Find where the given text appears and provide that cell's center as (x, y) coordinate. 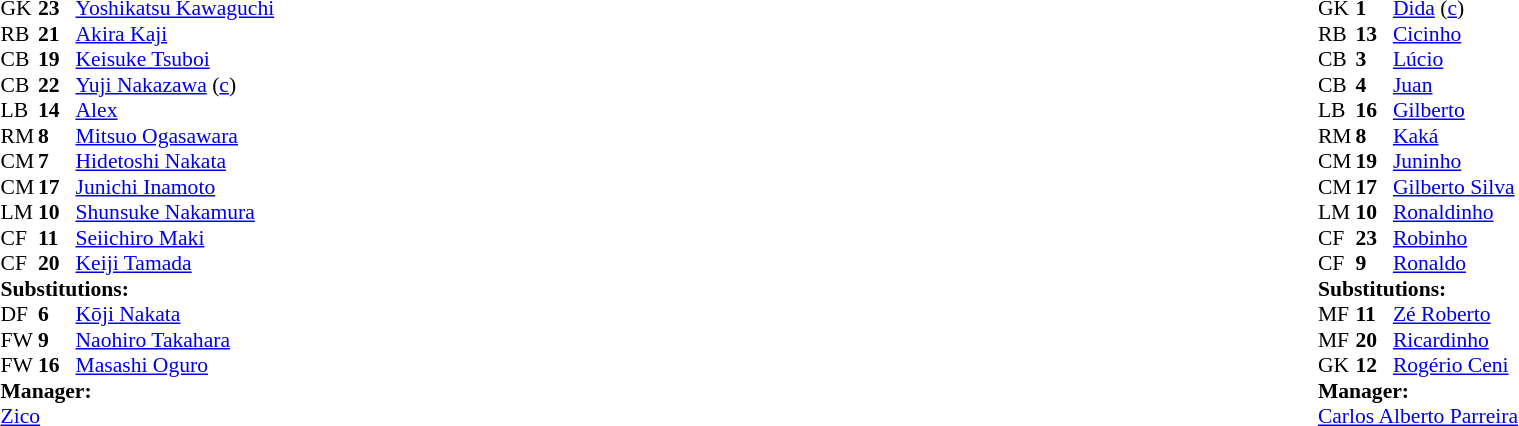
Robinho (1456, 238)
Shunsuke Nakamura (176, 213)
Kaká (1456, 136)
Keisuke Tsuboi (176, 59)
Yuji Nakazawa (c) (176, 85)
DF (19, 315)
Junichi Inamoto (176, 187)
12 (1374, 365)
4 (1374, 85)
Rogério Ceni (1456, 365)
Juan (1456, 85)
Seiichiro Maki (176, 238)
Keiji Tamada (176, 263)
Kōji Nakata (176, 315)
Alex (176, 111)
7 (57, 161)
13 (1374, 34)
Ricardinho (1456, 340)
21 (57, 34)
23 (1374, 238)
Cicinho (1456, 34)
14 (57, 111)
Lúcio (1456, 59)
Juninho (1456, 161)
Gilberto Silva (1456, 187)
Gilberto (1456, 111)
Akira Kaji (176, 34)
Ronaldinho (1456, 213)
6 (57, 315)
GK (1337, 365)
Hidetoshi Nakata (176, 161)
Naohiro Takahara (176, 340)
22 (57, 85)
Masashi Oguro (176, 365)
Ronaldo (1456, 263)
Mitsuo Ogasawara (176, 136)
Zé Roberto (1456, 315)
3 (1374, 59)
